Return the [X, Y] coordinate for the center point of the cell that contains the specified text.  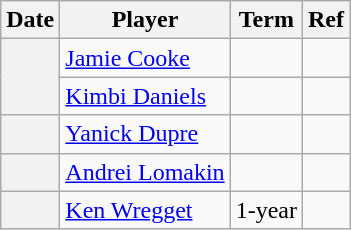
1-year [266, 210]
Kimbi Daniels [145, 96]
Term [266, 20]
Ref [326, 20]
Yanick Dupre [145, 134]
Ken Wregget [145, 210]
Player [145, 20]
Andrei Lomakin [145, 172]
Jamie Cooke [145, 58]
Date [30, 20]
